From the cell containing the given text, extract its center point as [x, y] coordinate. 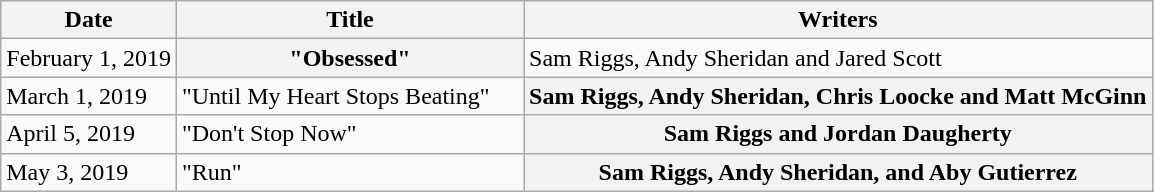
Sam Riggs, Andy Sheridan, Chris Loocke and Matt McGinn [838, 96]
Sam Riggs and Jordan Daugherty [838, 134]
Writers [838, 20]
March 1, 2019 [89, 96]
Title [350, 20]
"Don't Stop Now" [350, 134]
"Run" [350, 172]
April 5, 2019 [89, 134]
Sam Riggs, Andy Sheridan and Jared Scott [838, 58]
"Obsessed" [350, 58]
Sam Riggs, Andy Sheridan, and Aby Gutierrez [838, 172]
February 1, 2019 [89, 58]
May 3, 2019 [89, 172]
"Until My Heart Stops Beating" [350, 96]
Date [89, 20]
